Return (X, Y) of the center of cell containing provided text 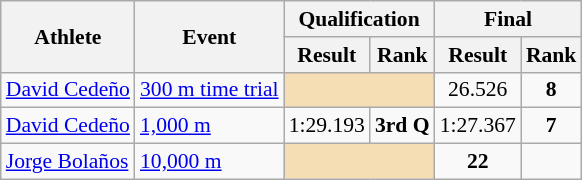
1:27.367 (478, 126)
1,000 m (210, 126)
3rd Q (402, 126)
Final (508, 19)
8 (552, 90)
7 (552, 126)
Athlete (68, 36)
10,000 m (210, 162)
Event (210, 36)
22 (478, 162)
300 m time trial (210, 90)
Jorge Bolaños (68, 162)
26.526 (478, 90)
Qualification (360, 19)
1:29.193 (327, 126)
